Capture the cell that displays the provided text and extract its [X, Y] central coordinate. 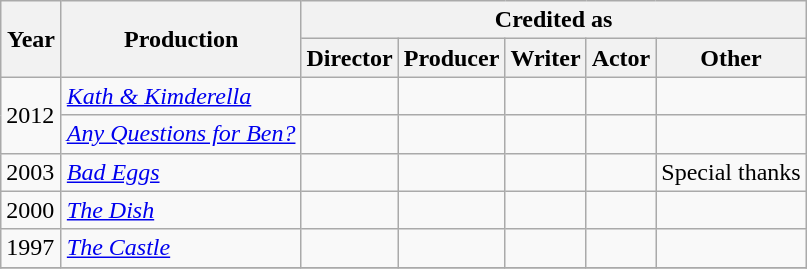
Kath & Kimderella [181, 96]
2003 [32, 172]
Any Questions for Ben? [181, 134]
Year [32, 39]
The Castle [181, 248]
Other [731, 58]
Bad Eggs [181, 172]
1997 [32, 248]
Production [181, 39]
Writer [546, 58]
Special thanks [731, 172]
The Dish [181, 210]
Director [350, 58]
Credited as [554, 20]
2012 [32, 115]
Actor [621, 58]
Producer [452, 58]
2000 [32, 210]
